Identify which cell holds the provided text, then report its (X, Y) central coordinate. 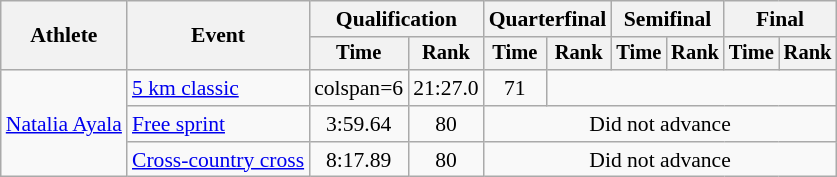
71 (515, 88)
80 (446, 124)
Athlete (64, 36)
Natalia Ayala (64, 124)
3:59.64 (358, 124)
Semifinal (667, 19)
colspan=6 (358, 88)
Qualification (396, 19)
Quarterfinal (548, 19)
Did not advance (660, 124)
Final (780, 19)
Free sprint (218, 124)
5 km classic (218, 88)
21:27.0 (446, 88)
Event (218, 36)
